Determine the [x, y] coordinate at the center of the cell enclosing the given text.  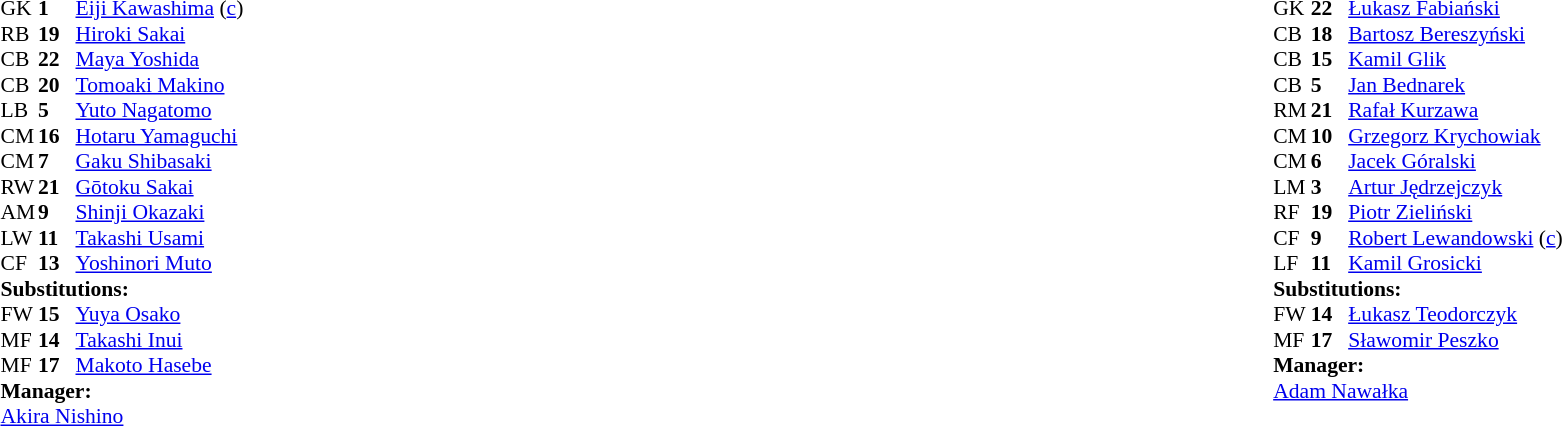
6 [1330, 161]
RF [1292, 213]
Yuto Nagatomo [160, 111]
Tomoaki Makino [160, 85]
LF [1292, 263]
Maya Yoshida [160, 59]
LW [19, 238]
Shinji Okazaki [160, 213]
RB [19, 34]
RW [19, 187]
Hotaru Yamaguchi [160, 136]
AM [19, 213]
Takashi Usami [160, 238]
Yoshinori Muto [160, 263]
Yuya Osako [160, 315]
20 [57, 85]
Hiroki Sakai [160, 34]
LM [1292, 187]
18 [1330, 34]
RM [1292, 111]
Gōtoku Sakai [160, 187]
16 [57, 136]
13 [57, 263]
Substitutions: [122, 289]
7 [57, 161]
Makoto Hasebe [160, 365]
LB [19, 111]
3 [1330, 187]
Gaku Shibasaki [160, 161]
22 [57, 59]
10 [1330, 136]
Manager: [122, 391]
Takashi Inui [160, 340]
